Search for the cell housing the specified text and yield its [X, Y] center coordinate. 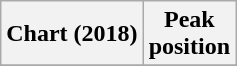
Chart (2018) [72, 34]
Peakposition [189, 34]
